From the cell containing the given text, extract its center point as (x, y) coordinate. 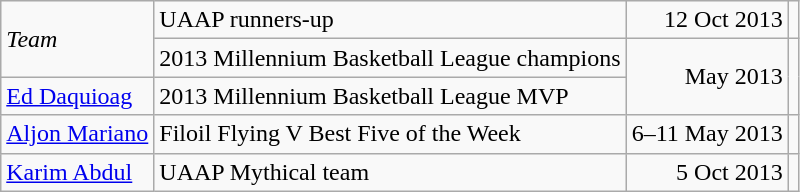
Team (78, 39)
UAAP Mythical team (390, 172)
May 2013 (707, 77)
UAAP runners-up (390, 20)
12 Oct 2013 (707, 20)
6–11 May 2013 (707, 134)
Ed Daquioag (78, 96)
Aljon Mariano (78, 134)
Karim Abdul (78, 172)
Filoil Flying V Best Five of the Week (390, 134)
2013 Millennium Basketball League MVP (390, 96)
5 Oct 2013 (707, 172)
2013 Millennium Basketball League champions (390, 58)
